For the text-containing cell, return its midpoint in [X, Y] coordinate format. 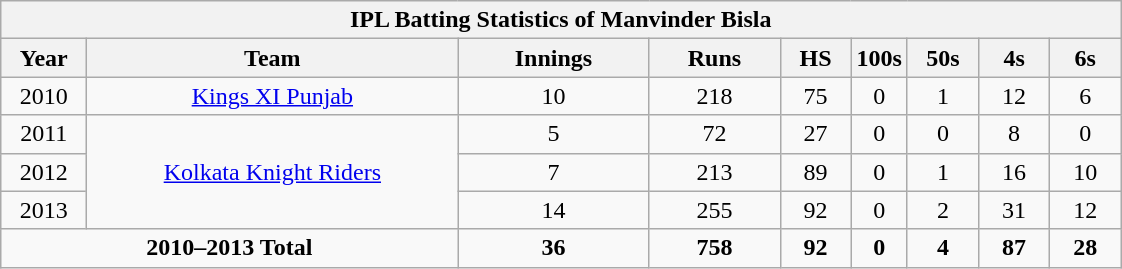
Team [272, 58]
89 [816, 172]
87 [1014, 248]
36 [554, 248]
Kolkata Knight Riders [272, 172]
2011 [44, 134]
IPL Batting Statistics of Manvinder Bisla [561, 20]
758 [714, 248]
218 [714, 96]
31 [1014, 210]
6 [1086, 96]
27 [816, 134]
7 [554, 172]
Kings XI Punjab [272, 96]
8 [1014, 134]
4 [942, 248]
2013 [44, 210]
100s [879, 58]
213 [714, 172]
28 [1086, 248]
72 [714, 134]
14 [554, 210]
2010–2013 Total [230, 248]
16 [1014, 172]
50s [942, 58]
5 [554, 134]
2012 [44, 172]
Innings [554, 58]
HS [816, 58]
4s [1014, 58]
Year [44, 58]
2 [942, 210]
Runs [714, 58]
2010 [44, 96]
75 [816, 96]
6s [1086, 58]
255 [714, 210]
